Return the [X, Y] coordinate for the center point of the cell that contains the specified text.  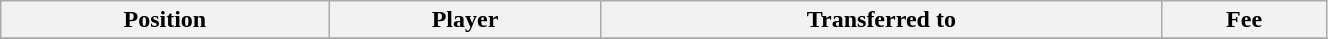
Transferred to [882, 20]
Fee [1244, 20]
Position [165, 20]
Player [465, 20]
